From the cell containing the given text, extract its center point as [X, Y] coordinate. 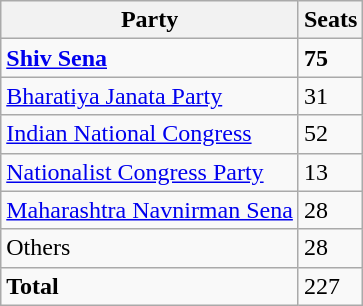
Nationalist Congress Party [150, 172]
Shiv Sena [150, 58]
Seats [330, 20]
Bharatiya Janata Party [150, 96]
Maharashtra Navnirman Sena [150, 210]
Others [150, 248]
227 [330, 286]
75 [330, 58]
31 [330, 96]
52 [330, 134]
Total [150, 286]
Party [150, 20]
Indian National Congress [150, 134]
13 [330, 172]
